Capture the cell that displays the provided text and extract its [X, Y] central coordinate. 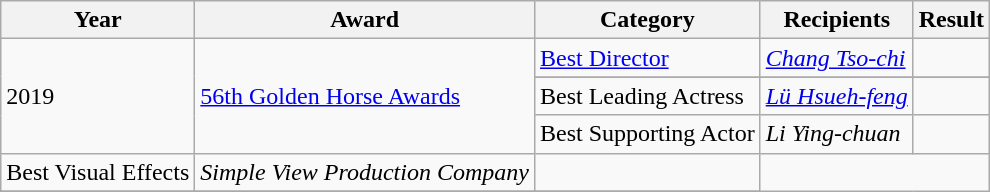
Year [98, 20]
Li Ying-chuan [836, 134]
Best Director [647, 58]
Chang Tso-chi [836, 58]
Award [365, 20]
Best Visual Effects [98, 172]
Lü Hsueh-feng [836, 96]
Simple View Production Company [365, 172]
2019 [98, 96]
Result [951, 20]
Best Supporting Actor [647, 134]
Best Leading Actress [647, 96]
56th Golden Horse Awards [365, 96]
Category [647, 20]
Recipients [836, 20]
